Scan for the cell matching the given text and deliver its [X, Y] coordinate at center. 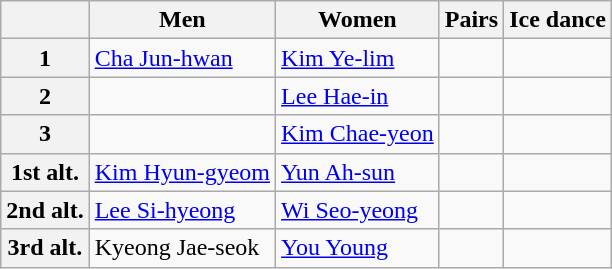
Yun Ah-sun [358, 172]
Wi Seo-yeong [358, 210]
Kyeong Jae-seok [182, 248]
Kim Ye-lim [358, 58]
1 [45, 58]
1st alt. [45, 172]
Men [182, 20]
Cha Jun-hwan [182, 58]
Kim Chae-yeon [358, 134]
Lee Hae-in [358, 96]
Ice dance [558, 20]
Kim Hyun-gyeom [182, 172]
You Young [358, 248]
Women [358, 20]
2nd alt. [45, 210]
2 [45, 96]
Lee Si-hyeong [182, 210]
3 [45, 134]
Pairs [471, 20]
3rd alt. [45, 248]
